Output the (X, Y) coordinate of the center of the cell containing the given text.  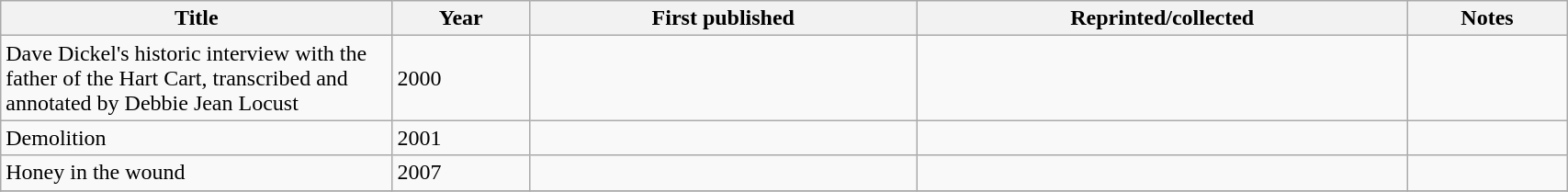
Demolition (197, 138)
First published (724, 18)
Dave Dickel's historic interview with the father of the Hart Cart, transcribed and annotated by Debbie Jean Locust (197, 78)
2007 (461, 173)
2000 (461, 78)
Reprinted/collected (1162, 18)
Year (461, 18)
Title (197, 18)
Honey in the wound (197, 173)
2001 (461, 138)
Notes (1486, 18)
